From the cell containing the given text, extract its center point as [X, Y] coordinate. 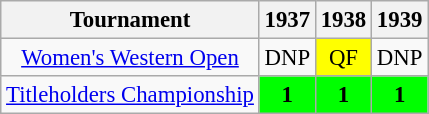
1939 [400, 20]
QF [343, 58]
Women's Western Open [130, 58]
Tournament [130, 20]
1938 [343, 20]
1937 [287, 20]
Titleholders Championship [130, 95]
